From the cell containing the given text, extract its center point as (X, Y) coordinate. 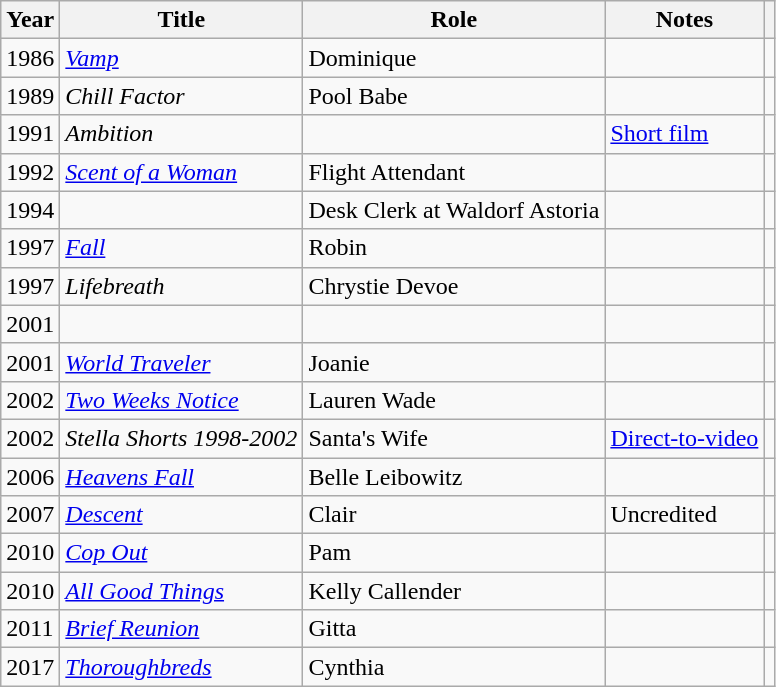
Joanie (454, 362)
1991 (30, 134)
Uncredited (684, 515)
2007 (30, 515)
Lauren Wade (454, 400)
Fall (182, 248)
Lifebreath (182, 286)
Santa's Wife (454, 438)
Title (182, 20)
2017 (30, 667)
1992 (30, 172)
Cop Out (182, 553)
Flight Attendant (454, 172)
Cynthia (454, 667)
Brief Reunion (182, 629)
Direct-to-video (684, 438)
Descent (182, 515)
Chrystie Devoe (454, 286)
Clair (454, 515)
All Good Things (182, 591)
Year (30, 20)
Vamp (182, 58)
Thoroughbreds (182, 667)
Belle Leibowitz (454, 477)
2011 (30, 629)
Scent of a Woman (182, 172)
1994 (30, 210)
Dominique (454, 58)
2006 (30, 477)
Two Weeks Notice (182, 400)
Robin (454, 248)
Stella Shorts 1998-2002 (182, 438)
Desk Clerk at Waldorf Astoria (454, 210)
Heavens Fall (182, 477)
1989 (30, 96)
Ambition (182, 134)
Kelly Callender (454, 591)
World Traveler (182, 362)
Gitta (454, 629)
Short film (684, 134)
Chill Factor (182, 96)
Role (454, 20)
Pool Babe (454, 96)
1986 (30, 58)
Pam (454, 553)
Notes (684, 20)
